Extract the [x, y] coordinate from the center of the cell holding the provided text.  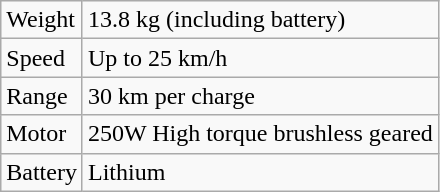
Motor [42, 134]
30 km per charge [260, 96]
Up to 25 km/h [260, 58]
13.8 kg (including battery) [260, 20]
Range [42, 96]
250W High torque brushless geared [260, 134]
Weight [42, 20]
Battery [42, 172]
Lithium [260, 172]
Speed [42, 58]
